Return [X, Y] of the center of cell containing provided text 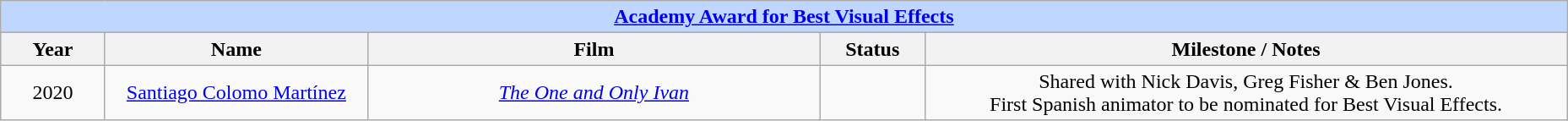
Shared with Nick Davis, Greg Fisher & Ben Jones.First Spanish animator to be nominated for Best Visual Effects. [1246, 93]
The One and Only Ivan [594, 93]
Santiago Colomo Martínez [236, 93]
Status [872, 49]
Film [594, 49]
Academy Award for Best Visual Effects [784, 17]
Name [236, 49]
Year [53, 49]
2020 [53, 93]
Milestone / Notes [1246, 49]
